Provide the [x, y] coordinate of the cell's center where the given text is located.  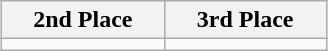
3rd Place [245, 20]
2nd Place [83, 20]
